Provide the (x, y) coordinate of the cell's center where the given text is located.  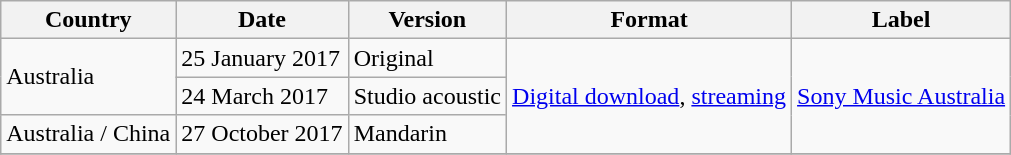
Studio acoustic (427, 96)
Sony Music Australia (902, 96)
Date (262, 20)
Digital download, streaming (650, 96)
Australia / China (88, 134)
Original (427, 58)
25 January 2017 (262, 58)
27 October 2017 (262, 134)
Country (88, 20)
Mandarin (427, 134)
24 March 2017 (262, 96)
Label (902, 20)
Australia (88, 77)
Format (650, 20)
Version (427, 20)
